Return the (X, Y) coordinate for the center point of the cell that contains the specified text.  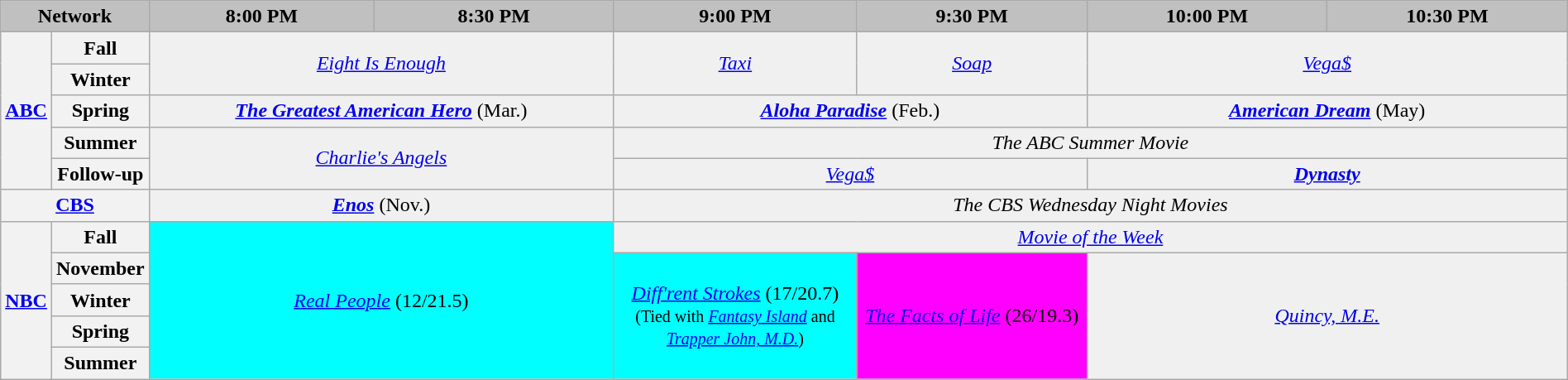
Quincy, M.E. (1327, 315)
9:30 PM (972, 17)
Network (74, 17)
Movie of the Week (1091, 237)
10:30 PM (1447, 17)
Aloha Paradise (Feb.) (850, 111)
American Dream (May) (1327, 111)
Enos (Nov.) (380, 205)
10:00 PM (1207, 17)
The CBS Wednesday Night Movies (1091, 205)
NBC (26, 300)
CBS (74, 205)
ABC (26, 111)
November (100, 268)
Charlie's Angels (380, 158)
The ABC Summer Movie (1091, 142)
9:00 PM (736, 17)
Dynasty (1327, 174)
Eight Is Enough (380, 64)
Taxi (736, 64)
Real People (12/21.5) (380, 300)
Soap (972, 64)
Diff'rent Strokes (17/20.7)(Tied with Fantasy Island and Trapper John, M.D.) (736, 315)
8:00 PM (261, 17)
Follow-up (100, 174)
8:30 PM (495, 17)
The Greatest American Hero (Mar.) (380, 111)
The Facts of Life (26/19.3) (972, 315)
